For the text-containing cell, return its midpoint in (x, y) coordinate format. 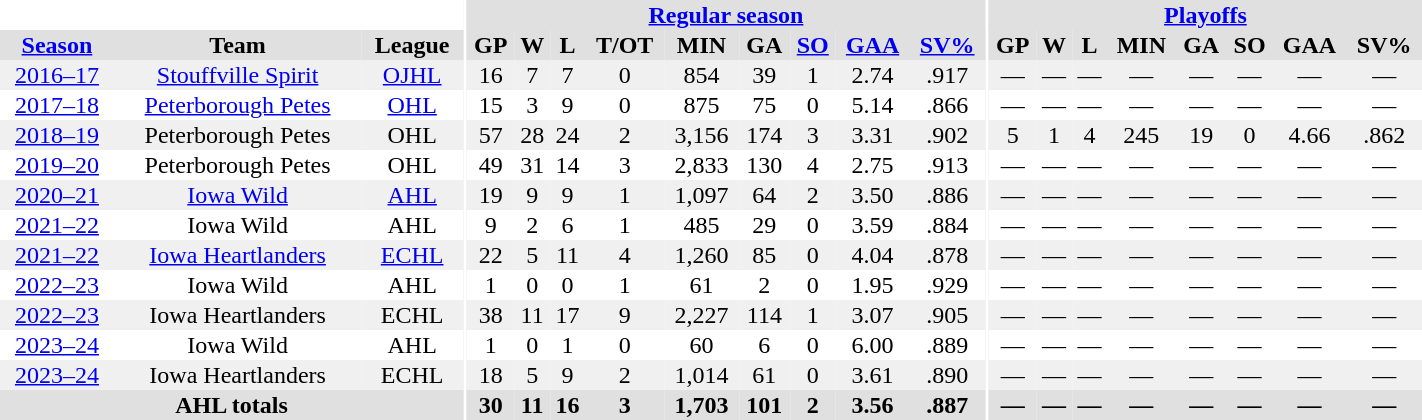
245 (1142, 135)
2016–17 (57, 75)
2.74 (873, 75)
64 (764, 195)
60 (702, 345)
3.59 (873, 225)
Team (238, 45)
1,703 (702, 405)
49 (491, 165)
2.75 (873, 165)
29 (764, 225)
Stouffville Spirit (238, 75)
.889 (947, 345)
4.04 (873, 255)
875 (702, 105)
Regular season (726, 15)
28 (532, 135)
4.66 (1310, 135)
.905 (947, 315)
.886 (947, 195)
AHL totals (232, 405)
.884 (947, 225)
39 (764, 75)
3.61 (873, 375)
31 (532, 165)
.866 (947, 105)
.929 (947, 285)
.862 (1384, 135)
854 (702, 75)
485 (702, 225)
Playoffs (1206, 15)
5.14 (873, 105)
3.50 (873, 195)
1,097 (702, 195)
130 (764, 165)
3.31 (873, 135)
15 (491, 105)
2019–20 (57, 165)
OJHL (412, 75)
.917 (947, 75)
.887 (947, 405)
3.56 (873, 405)
17 (568, 315)
18 (491, 375)
.902 (947, 135)
57 (491, 135)
.878 (947, 255)
38 (491, 315)
30 (491, 405)
24 (568, 135)
114 (764, 315)
.890 (947, 375)
2020–21 (57, 195)
174 (764, 135)
2018–19 (57, 135)
Season (57, 45)
T/OT (624, 45)
75 (764, 105)
1,260 (702, 255)
1.95 (873, 285)
2017–18 (57, 105)
85 (764, 255)
3,156 (702, 135)
League (412, 45)
1,014 (702, 375)
3.07 (873, 315)
14 (568, 165)
6.00 (873, 345)
2,833 (702, 165)
2,227 (702, 315)
101 (764, 405)
22 (491, 255)
.913 (947, 165)
